From the cell containing the given text, extract its center point as (x, y) coordinate. 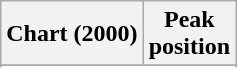
Chart (2000) (72, 34)
Peak position (189, 34)
